Return the (X, Y) coordinate for the center point of the cell that contains the specified text.  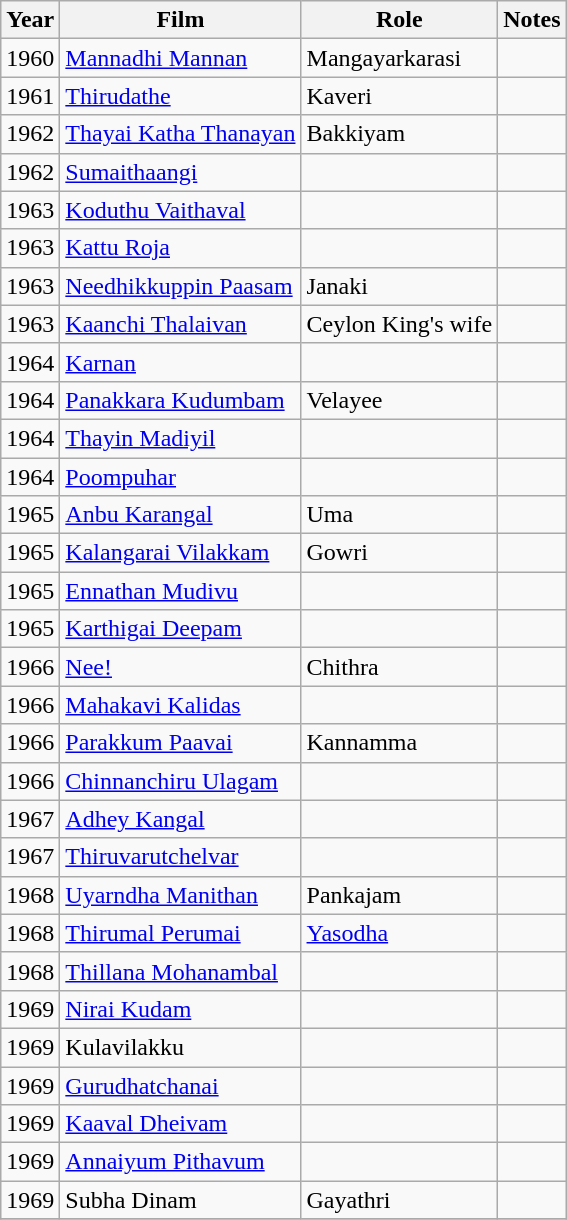
Thayin Madiyil (180, 438)
Sumaithaangi (180, 172)
Kalangarai Vilakkam (180, 553)
Anbu Karangal (180, 515)
Velayee (400, 400)
1961 (30, 96)
Subha Dinam (180, 1200)
Parakkum Paavai (180, 743)
Chinnanchiru Ulagam (180, 781)
Nirai Kudam (180, 1009)
Koduthu Vaithaval (180, 210)
Thirumal Perumai (180, 933)
Thiruvarutchelvar (180, 857)
Chithra (400, 667)
1960 (30, 58)
Adhey Kangal (180, 819)
Uyarndha Manithan (180, 895)
Thillana Mohanambal (180, 971)
Thirudathe (180, 96)
Notes (532, 20)
Ceylon King's wife (400, 324)
Uma (400, 515)
Annaiyum Pithavum (180, 1162)
Gurudhatchanai (180, 1085)
Karnan (180, 362)
Kannamma (400, 743)
Mahakavi Kalidas (180, 705)
Bakkiyam (400, 134)
Film (180, 20)
Nee! (180, 667)
Panakkara Kudumbam (180, 400)
Mangayarkarasi (400, 58)
Role (400, 20)
Kaanchi Thalaivan (180, 324)
Gayathri (400, 1200)
Yasodha (400, 933)
Needhikkuppin Paasam (180, 286)
Gowri (400, 553)
Karthigai Deepam (180, 629)
Mannadhi Mannan (180, 58)
Kattu Roja (180, 248)
Kulavilakku (180, 1047)
Ennathan Mudivu (180, 591)
Kaveri (400, 96)
Year (30, 20)
Janaki (400, 286)
Poompuhar (180, 477)
Kaaval Dheivam (180, 1124)
Thayai Katha Thanayan (180, 134)
Pankajam (400, 895)
